Scan for the cell matching the given text and deliver its (X, Y) coordinate at center. 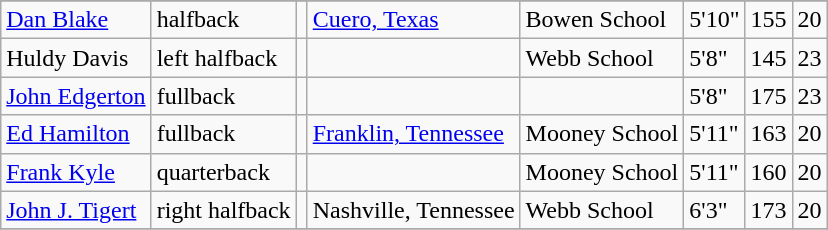
Huldy Davis (76, 58)
Dan Blake (76, 20)
right halfback (224, 210)
Franklin, Tennessee (414, 134)
160 (768, 172)
6'3" (714, 210)
Ed Hamilton (76, 134)
Frank Kyle (76, 172)
John J. Tigert (76, 210)
left halfback (224, 58)
155 (768, 20)
163 (768, 134)
halfback (224, 20)
5'10" (714, 20)
John Edgerton (76, 96)
173 (768, 210)
Nashville, Tennessee (414, 210)
Bowen School (602, 20)
Cuero, Texas (414, 20)
145 (768, 58)
175 (768, 96)
quarterback (224, 172)
